Provide the [x, y] coordinate of the cell's center where the given text is located.  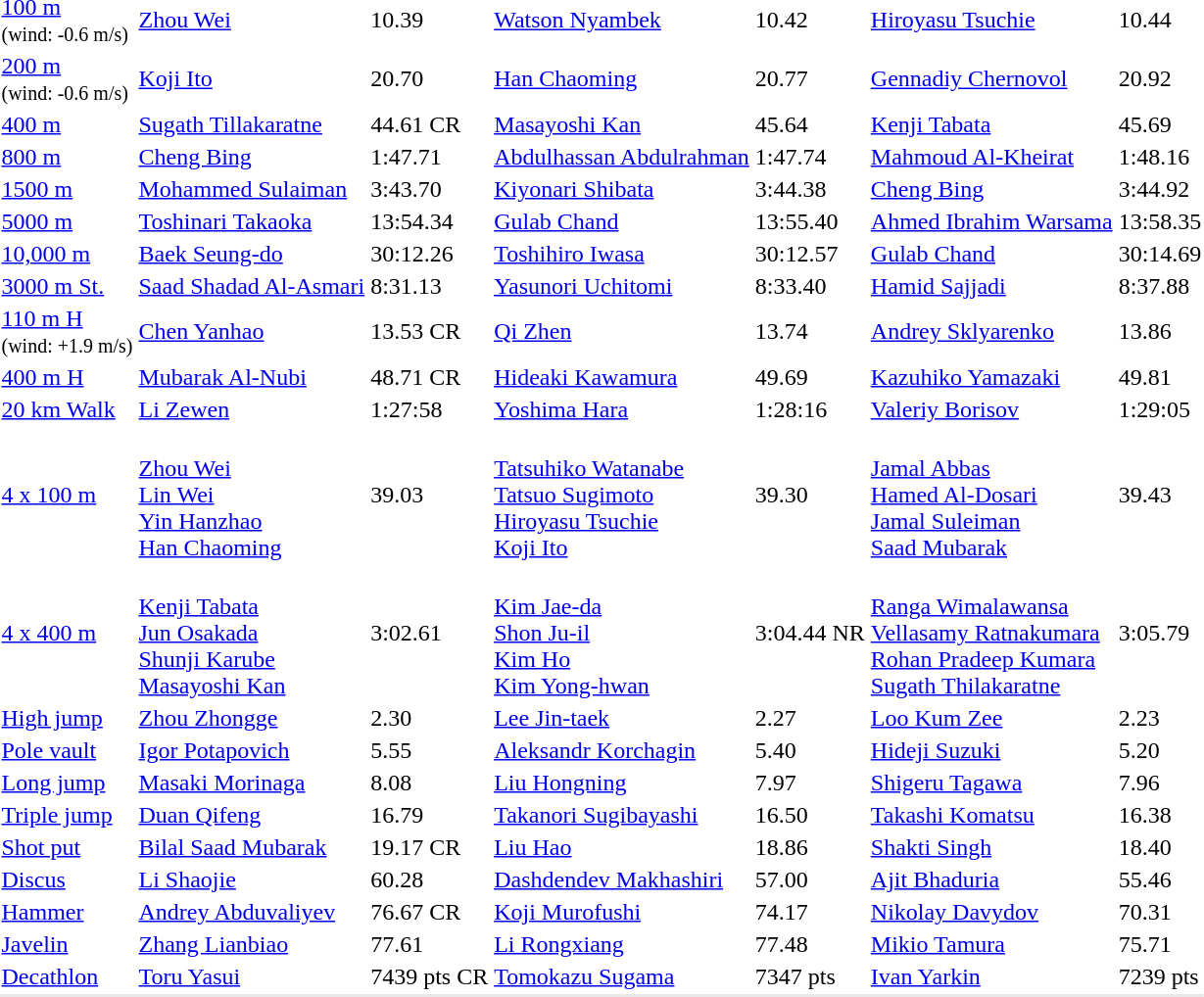
800 m [67, 157]
1:29:05 [1160, 409]
1:47.74 [809, 157]
45.69 [1160, 124]
Shot put [67, 847]
Masayoshi Kan [622, 124]
30:12.57 [809, 254]
Hamid Sajjadi [991, 286]
Long jump [67, 783]
Koji Ito [252, 78]
Kiyonari Shibata [622, 189]
3000 m St. [67, 286]
77.61 [429, 944]
39.43 [1160, 495]
20.92 [1160, 78]
8:37.88 [1160, 286]
2.30 [429, 718]
13.74 [809, 331]
44.61 CR [429, 124]
Liu Hao [622, 847]
1:27:58 [429, 409]
4 x 400 m [67, 633]
Yoshima Hara [622, 409]
77.48 [809, 944]
Jamal AbbasHamed Al-DosariJamal SuleimanSaad Mubarak [991, 495]
48.71 CR [429, 377]
Zhou Zhongge [252, 718]
3:44.38 [809, 189]
Shigeru Tagawa [991, 783]
16.79 [429, 815]
5.40 [809, 750]
Hideaki Kawamura [622, 377]
Dashdendev Makhashiri [622, 879]
Toshihiro Iwasa [622, 254]
45.64 [809, 124]
10,000 m [67, 254]
13.53 CR [429, 331]
Igor Potapovich [252, 750]
8:31.13 [429, 286]
Andrey Abduvaliyev [252, 912]
Toshinari Takaoka [252, 221]
13:58.35 [1160, 221]
Discus [67, 879]
8:33.40 [809, 286]
Zhang Lianbiao [252, 944]
20 km Walk [67, 409]
49.69 [809, 377]
1:48.16 [1160, 157]
20.70 [429, 78]
7.96 [1160, 783]
70.31 [1160, 912]
Ranga WimalawansaVellasamy RatnakumaraRohan Pradeep KumaraSugath Thilakaratne [991, 633]
5.20 [1160, 750]
Koji Murofushi [622, 912]
3:43.70 [429, 189]
Kenji Tabata [991, 124]
Tatsuhiko WatanabeTatsuo SugimotoHiroyasu TsuchieKoji Ito [622, 495]
Han Chaoming [622, 78]
2.23 [1160, 718]
Tomokazu Sugama [622, 976]
8.08 [429, 783]
3:02.61 [429, 633]
Li Zewen [252, 409]
Li Rongxiang [622, 944]
Qi Zhen [622, 331]
2.27 [809, 718]
Yasunori Uchitomi [622, 286]
Triple jump [67, 815]
Baek Seung-do [252, 254]
Kazuhiko Yamazaki [991, 377]
Aleksandr Korchagin [622, 750]
7347 pts [809, 976]
Abdulhassan Abdulrahman [622, 157]
75.71 [1160, 944]
400 m [67, 124]
Ajit Bhaduria [991, 879]
Zhou WeiLin WeiYin HanzhaoHan Chaoming [252, 495]
Sugath Tillakaratne [252, 124]
1:47.71 [429, 157]
Kim Jae-daShon Ju-ilKim HoKim Yong-hwan [622, 633]
200 m(wind: -0.6 m/s) [67, 78]
3:04.44 NR [809, 633]
Bilal Saad Mubarak [252, 847]
16.38 [1160, 815]
49.81 [1160, 377]
Masaki Morinaga [252, 783]
Decathlon [67, 976]
110 m H(wind: +1.9 m/s) [67, 331]
7.97 [809, 783]
60.28 [429, 879]
Pole vault [67, 750]
7439 pts CR [429, 976]
Hideji Suzuki [991, 750]
13:54.34 [429, 221]
Shakti Singh [991, 847]
39.03 [429, 495]
13.86 [1160, 331]
30:14.69 [1160, 254]
Loo Kum Zee [991, 718]
Toru Yasui [252, 976]
Nikolay Davydov [991, 912]
Kenji TabataJun OsakadaShunji KarubeMasayoshi Kan [252, 633]
57.00 [809, 879]
1:28:16 [809, 409]
Saad Shadad Al-Asmari [252, 286]
Takanori Sugibayashi [622, 815]
3:44.92 [1160, 189]
Mikio Tamura [991, 944]
Andrey Sklyarenko [991, 331]
39.30 [809, 495]
7239 pts [1160, 976]
18.86 [809, 847]
Duan Qifeng [252, 815]
Ahmed Ibrahim Warsama [991, 221]
Javelin [67, 944]
3:05.79 [1160, 633]
13:55.40 [809, 221]
High jump [67, 718]
30:12.26 [429, 254]
19.17 CR [429, 847]
5000 m [67, 221]
5.55 [429, 750]
1500 m [67, 189]
74.17 [809, 912]
20.77 [809, 78]
Valeriy Borisov [991, 409]
Liu Hongning [622, 783]
18.40 [1160, 847]
Hammer [67, 912]
Ivan Yarkin [991, 976]
400 m H [67, 377]
4 x 100 m [67, 495]
Lee Jin-taek [622, 718]
Mubarak Al-Nubi [252, 377]
Takashi Komatsu [991, 815]
Mahmoud Al-Kheirat [991, 157]
55.46 [1160, 879]
76.67 CR [429, 912]
Li Shaojie [252, 879]
16.50 [809, 815]
Mohammed Sulaiman [252, 189]
Chen Yanhao [252, 331]
Gennadiy Chernovol [991, 78]
